Return the (X, Y) coordinate for the center point of the cell that contains the specified text.  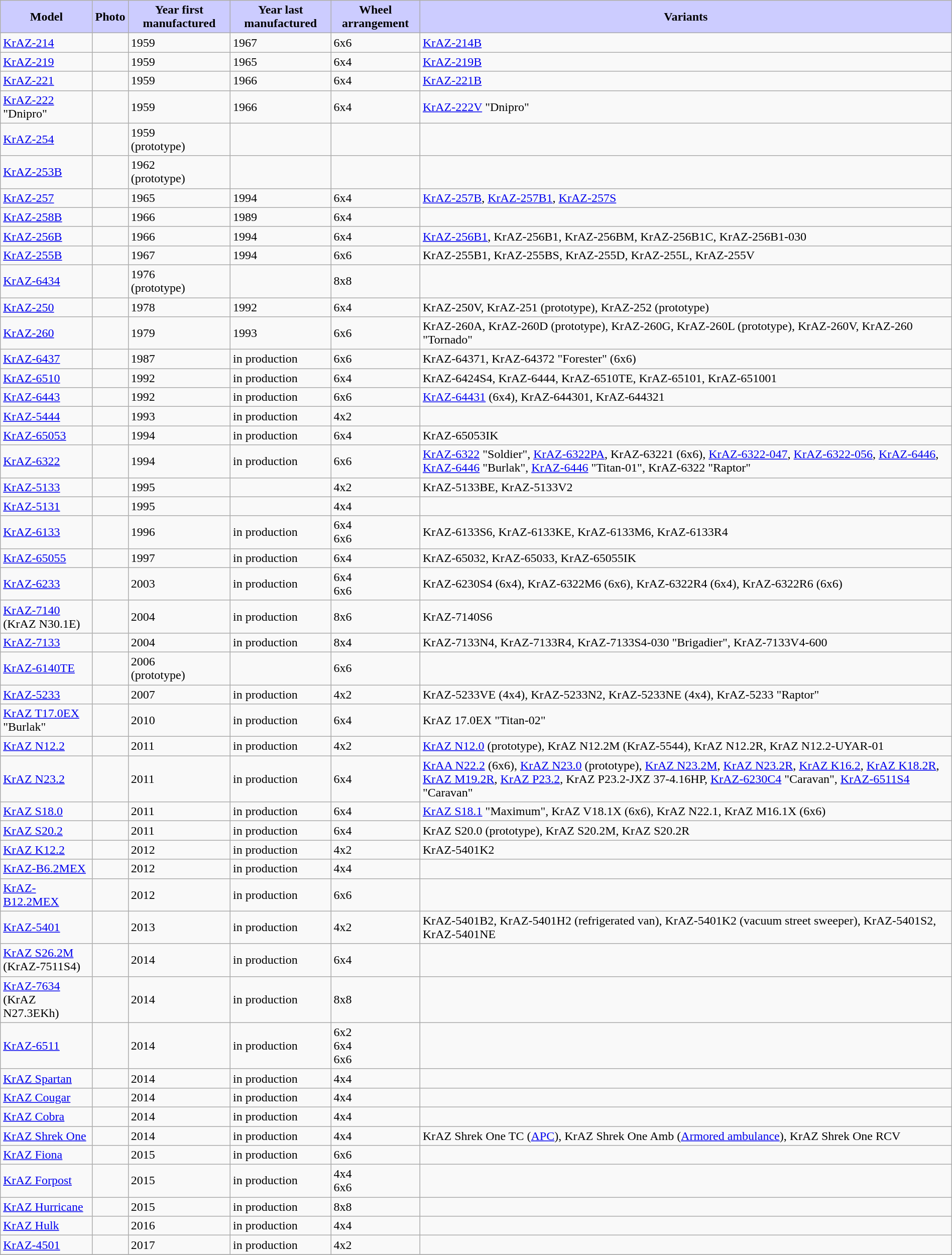
KrAZ-6424S4, KrAZ-6444, KrAZ-6510TE, KrAZ-65101, KrAZ-651001 (686, 378)
2007 (179, 695)
KrAZ-214B (686, 43)
KrAZ S20.2 (46, 831)
2017 (179, 1245)
KrAZ-5233 (46, 695)
KrAZ Fiona (46, 1155)
KrAZ-6443 (46, 397)
KrAZ-6133S6, KrAZ-6133KE, KrAZ-6133M6, KrAZ-6133R4 (686, 532)
Model (46, 17)
KrAZ Cougar (46, 1097)
KrAZ N23.2 (46, 779)
KrAZ-6511 (46, 1046)
Variants (686, 17)
KrAZ-5401B2, KrAZ-5401H2 (refrigerated van), KrAZ-5401K2 (vacuum street sweeper), KrAZ-5401S2, KrAZ-5401NE (686, 927)
KrAZ-64371, KrAZ-64372 "Forester" (6x6) (686, 359)
2013 (179, 927)
KrAZ-257B, KrAZ-257B1, KrAZ-257S (686, 198)
1978 (179, 307)
KrAZ-222V "Dnipro" (686, 106)
KrAZ-5133BE, KrAZ-5133V2 (686, 487)
KrAZ S26.2М(KrAZ-7511S4) (46, 960)
KrAZ Shrek One (46, 1135)
KrAZ Spartan (46, 1078)
KrAZ N12.0 (prototype), KrAZ N12.2M (KrAZ-5544), KrAZ N12.2R, KrAZ N12.2-UYAR-01 (686, 746)
KrAZ-5133 (46, 487)
6x26x46x6 (376, 1046)
Year last manufactured (281, 17)
KrAZ-4501 (46, 1245)
KrAZ-6322 (46, 461)
KrAZ K12.2 (46, 850)
KrAZ-6140TE (46, 668)
KrAZ-7140(KrAZ N30.1Е) (46, 617)
Year first manufactured (179, 17)
KrAZ Hurricane (46, 1207)
KrAZ-7634(KrAZ N27.3EKh) (46, 999)
2016 (179, 1226)
KrAZ-В12.2МЕХ (46, 895)
KrAZ 17.0EX "Titan-02" (686, 720)
Photo (110, 17)
KrAZ-214 (46, 43)
2006(prototype) (179, 668)
KrAZ-253B (46, 172)
KrAZ S18.0 (46, 812)
KrAZ-255B (46, 255)
KrAZ T17.0EX "Burlak" (46, 720)
8x6 (376, 617)
KrAZ-7140S6 (686, 617)
KrAZ-65032, KrAZ-65033, KrAZ-65055IK (686, 558)
KrAZ-219 (46, 62)
KrAZ S20.0 (prototype), KrAZ S20.2M, KrAZ S20.2R (686, 831)
KrAZ-65055 (46, 558)
KrAZ-65053 (46, 435)
KrAZ-5444 (46, 416)
KrAZ-65053IK (686, 435)
1987 (179, 359)
KrAZ Shrek One TC (APC), KrAZ Shrek One Amb (Armored ambulance), KrAZ Shrek One RCV (686, 1135)
8x4 (376, 642)
KrAZ-250V, KrAZ-251 (prototype), KrAZ-252 (prototype) (686, 307)
1976(prototype) (179, 281)
KrAZ-254 (46, 140)
KrAZ-250 (46, 307)
KrAZ-5131 (46, 506)
KrAZ Cobra (46, 1116)
KrAZ-256B (46, 236)
KrAZ-6437 (46, 359)
4x46x6 (376, 1181)
KrAZ-222 "Dnipro" (46, 106)
Wheel arrangement (376, 17)
KrAZ-В6.2MEX (46, 869)
KrAZ-6510 (46, 378)
KrAZ Forpost (46, 1181)
KrAZ-5233VE (4x4), KrAZ-5233N2, KrAZ-5233NE (4x4), KrAZ-5233 "Raptor" (686, 695)
KrAZ-255B1, KrAZ-255BS, KrAZ-255D, KrAZ-255L, KrAZ-255V (686, 255)
1996 (179, 532)
1997 (179, 558)
KrAZ N12.2 (46, 746)
KrAZ-256B1, KrAZ-256B1, KrAZ-256BM, KrAZ-256B1C, KrAZ-256B1-030 (686, 236)
KrAZ-221 (46, 81)
KrAZ Hulk (46, 1226)
KrAZ-5401K2 (686, 850)
KrAZ-260 (46, 333)
2003 (179, 584)
1959(prototype) (179, 140)
KrAZ-6434 (46, 281)
KrAZ-6230S4 (6x4), KrAZ-6322M6 (6x6), KrAZ-6322R4 (6x4), KrAZ-6322R6 (6x6) (686, 584)
KrAZ-6133 (46, 532)
KrAZ-260A, KrAZ-260D (prototype), KrAZ-260G, KrAZ-260L (prototype), KrAZ-260V, KrAZ-260 "Tornado" (686, 333)
KrAZ-64431 (6x4), KrAZ-644301, KrAZ-644321 (686, 397)
KrAZ-5401 (46, 927)
1989 (281, 217)
1962(prototype) (179, 172)
KrAZ-7133N4, KrAZ-7133R4, KrAZ-7133S4-030 "Brigadier", KrAZ-7133V4-600 (686, 642)
KrAZ-258B (46, 217)
KrAZ-221B (686, 81)
KrAZ S18.1 "Maximum", KrAZ V18.1X (6x6), KrAZ N22.1, KrAZ M16.1X (6x6) (686, 812)
1979 (179, 333)
KrAZ-7133 (46, 642)
2010 (179, 720)
KrAZ-6233 (46, 584)
KrAZ-219B (686, 62)
KrAZ-257 (46, 198)
